Identify which cell holds the provided text, then report its [x, y] central coordinate. 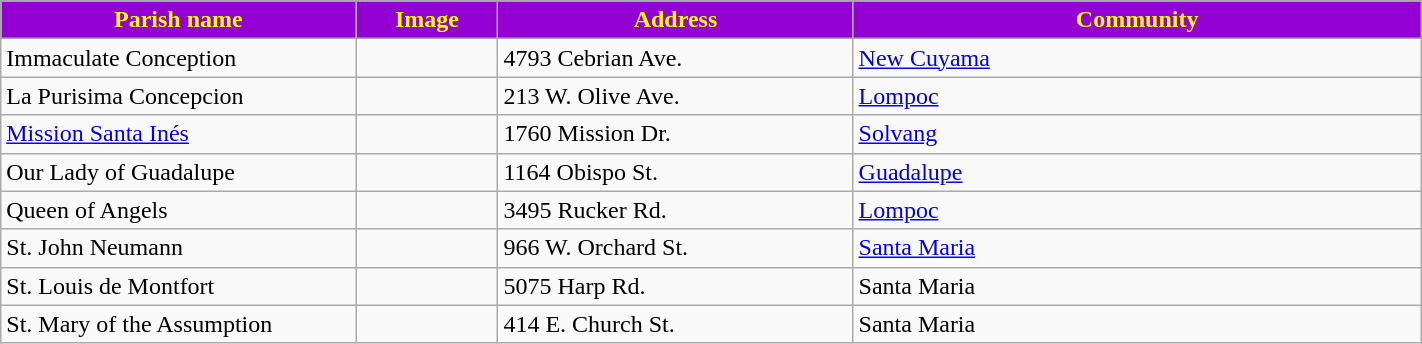
Mission Santa Inés [178, 134]
5075 Harp Rd. [676, 286]
St. Mary of the Assumption [178, 324]
Queen of Angels [178, 210]
966 W. Orchard St. [676, 248]
1164 Obispo St. [676, 172]
Immaculate Conception [178, 58]
3495 Rucker Rd. [676, 210]
St. John Neumann [178, 248]
1760 Mission Dr. [676, 134]
Image [427, 20]
213 W. Olive Ave. [676, 96]
Our Lady of Guadalupe [178, 172]
La Purisima Concepcion [178, 96]
4793 Cebrian Ave. [676, 58]
Community [1137, 20]
Solvang [1137, 134]
Address [676, 20]
Guadalupe [1137, 172]
Parish name [178, 20]
New Cuyama [1137, 58]
414 E. Church St. [676, 324]
St. Louis de Montfort [178, 286]
